Return [X, Y] of the center of cell containing provided text 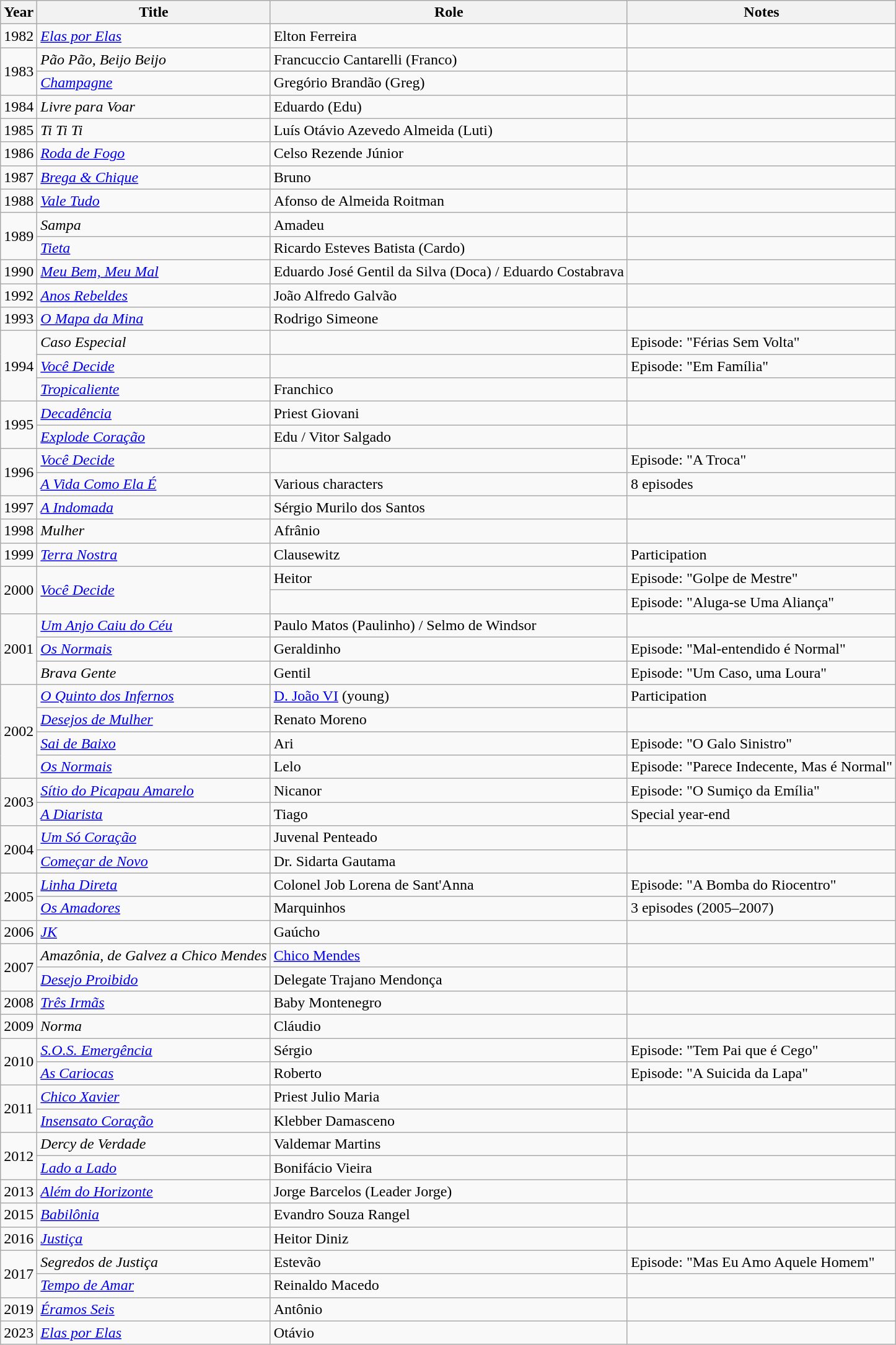
O Mapa da Mina [154, 319]
1988 [19, 201]
Ricardo Esteves Batista (Cardo) [449, 248]
Klebber Damasceno [449, 1121]
1986 [19, 154]
2016 [19, 1238]
Afrânio [449, 531]
Episode: "Férias Sem Volta" [761, 343]
Gregório Brandão (Greg) [449, 83]
2010 [19, 1062]
Baby Montenegro [449, 1002]
Norma [154, 1026]
Geraldinho [449, 649]
Title [154, 12]
Sérgio [449, 1050]
Tieta [154, 248]
Evandro Souza Rangel [449, 1215]
A Vida Como Ela É [154, 484]
Clausewitz [449, 554]
Heitor [449, 578]
Year [19, 12]
Anos Rebeldes [154, 296]
Sai de Baixo [154, 743]
1994 [19, 366]
2023 [19, 1333]
3 episodes (2005–2007) [761, 908]
2011 [19, 1109]
2002 [19, 732]
Antônio [449, 1309]
Segredos de Justiça [154, 1262]
Delegate Trajano Mendonça [449, 979]
2013 [19, 1191]
Terra Nostra [154, 554]
Os Amadores [154, 908]
Episode: "Tem Pai que é Cego" [761, 1050]
Franchico [449, 390]
Meu Bem, Meu Mal [154, 271]
Special year-end [761, 814]
Priest Julio Maria [449, 1097]
Vale Tudo [154, 201]
Tiago [449, 814]
Episode: "A Bomba do Riocentro" [761, 885]
Brava Gente [154, 672]
Episode: "A Troca" [761, 460]
Três Irmãs [154, 1002]
Livre para Voar [154, 107]
1998 [19, 531]
Amadeu [449, 224]
Bonifácio Vieira [449, 1168]
Eduardo José Gentil da Silva (Doca) / Eduardo Costabrava [449, 271]
2008 [19, 1002]
2017 [19, 1274]
Episode: "Um Caso, uma Loura" [761, 672]
2019 [19, 1309]
Um Anjo Caiu do Céu [154, 625]
Luís Otávio Azevedo Almeida (Luti) [449, 130]
Justiça [154, 1238]
Valdemar Martins [449, 1144]
1999 [19, 554]
1990 [19, 271]
Colonel Job Lorena de Sant'Anna [449, 885]
2009 [19, 1026]
Sérgio Murilo dos Santos [449, 507]
Edu / Vitor Salgado [449, 437]
Reinaldo Macedo [449, 1286]
Nicanor [449, 791]
2005 [19, 896]
Role [449, 12]
1993 [19, 319]
2004 [19, 849]
Decadência [154, 413]
Chico Xavier [154, 1097]
1983 [19, 71]
Champagne [154, 83]
Dr. Sidarta Gautama [449, 861]
Um Só Coração [154, 838]
8 episodes [761, 484]
Episode: "Parece Indecente, Mas é Normal" [761, 767]
Éramos Seis [154, 1309]
Estevão [449, 1262]
Insensato Coração [154, 1121]
Renato Moreno [449, 720]
Amazônia, de Galvez a Chico Mendes [154, 955]
Brega & Chique [154, 177]
Lado a Lado [154, 1168]
Episode: "Aluga-se Uma Aliança" [761, 602]
D. João VI (young) [449, 696]
Jorge Barcelos (Leader Jorge) [449, 1191]
1989 [19, 236]
2003 [19, 802]
Otávio [449, 1333]
Afonso de Almeida Roitman [449, 201]
Elton Ferreira [449, 36]
Sítio do Picapau Amarelo [154, 791]
Ari [449, 743]
Sampa [154, 224]
Chico Mendes [449, 955]
Explode Coração [154, 437]
Começar de Novo [154, 861]
A Diarista [154, 814]
Francuccio Cantarelli (Franco) [449, 59]
2012 [19, 1156]
2007 [19, 967]
Celso Rezende Júnior [449, 154]
Episode: "O Galo Sinistro" [761, 743]
Paulo Matos (Paulinho) / Selmo de Windsor [449, 625]
Pão Pão, Beijo Beijo [154, 59]
1982 [19, 36]
2006 [19, 932]
Bruno [449, 177]
2001 [19, 649]
Episode: "Mas Eu Amo Aquele Homem" [761, 1262]
Além do Horizonte [154, 1191]
Mulher [154, 531]
A Indomada [154, 507]
Tempo de Amar [154, 1286]
Episode: "O Sumiço da Emília" [761, 791]
Desejo Proibido [154, 979]
1995 [19, 425]
Eduardo (Edu) [449, 107]
Gaúcho [449, 932]
Desejos de Mulher [154, 720]
O Quinto dos Infernos [154, 696]
1984 [19, 107]
Dercy de Verdade [154, 1144]
Episode: "A Suicida da Lapa" [761, 1074]
1992 [19, 296]
1985 [19, 130]
Episode: "Golpe de Mestre" [761, 578]
João Alfredo Galvão [449, 296]
JK [154, 932]
Juvenal Penteado [449, 838]
Linha Direta [154, 885]
Marquinhos [449, 908]
Ti Ti Ti [154, 130]
Cláudio [449, 1026]
Various characters [449, 484]
S.O.S. Emergência [154, 1050]
Rodrigo Simeone [449, 319]
Episode: "Mal-entendido é Normal" [761, 649]
Priest Giovani [449, 413]
1997 [19, 507]
Notes [761, 12]
1996 [19, 472]
As Cariocas [154, 1074]
Roda de Fogo [154, 154]
2000 [19, 590]
Episode: "Em Família" [761, 366]
2015 [19, 1215]
Lelo [449, 767]
1987 [19, 177]
Heitor Diniz [449, 1238]
Gentil [449, 672]
Babilônia [154, 1215]
Tropicaliente [154, 390]
Caso Especial [154, 343]
Roberto [449, 1074]
